Scan for the cell matching the given text and deliver its (x, y) coordinate at center. 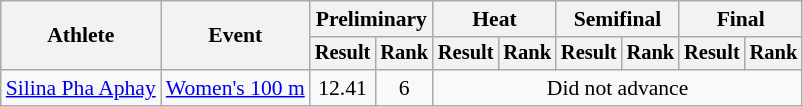
Athlete (81, 36)
Semifinal (618, 19)
Women's 100 m (236, 88)
12.41 (343, 88)
6 (404, 88)
Did not advance (618, 88)
Preliminary (372, 19)
Event (236, 36)
Silina Pha Aphay (81, 88)
Final (740, 19)
Heat (494, 19)
